From the cell containing the given text, extract its center point as (x, y) coordinate. 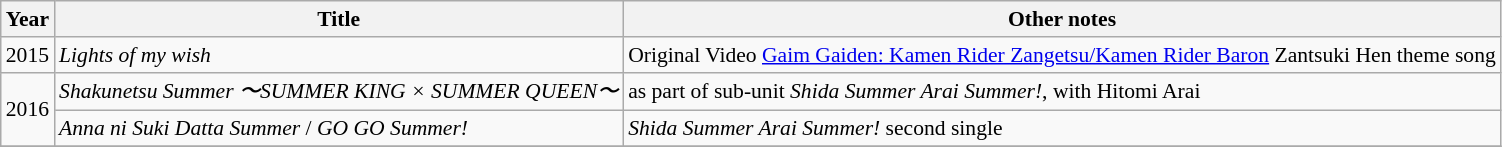
Anna ni Suki Datta Summer / GO GO Summer! (338, 129)
Shakunetsu Summer 〜SUMMER KING × SUMMER QUEEN〜 (338, 92)
as part of sub-unit Shida Summer Arai Summer!, with Hitomi Arai (1062, 92)
Lights of my wish (338, 55)
Other notes (1062, 19)
Original Video Gaim Gaiden: Kamen Rider Zangetsu/Kamen Rider Baron Zantsuki Hen theme song (1062, 55)
Shida Summer Arai Summer! second single (1062, 129)
Title (338, 19)
2016 (28, 109)
Year (28, 19)
2015 (28, 55)
